Capture the cell that displays the provided text and extract its [x, y] central coordinate. 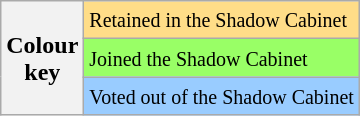
Retained in the Shadow Cabinet [222, 20]
Joined the Shadow Cabinet [222, 58]
Colourkey [42, 58]
Voted out of the Shadow Cabinet [222, 96]
